Locate the cell with the specified text and output its [X, Y] center coordinate. 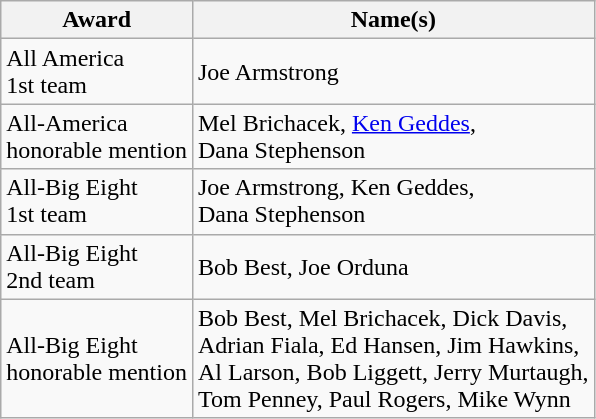
All America1st team [97, 72]
Joe Armstrong [393, 72]
Award [97, 20]
All-Americahonorable mention [97, 136]
Mel Brichacek, Ken Geddes,Dana Stephenson [393, 136]
All-Big Eight2nd team [97, 266]
Name(s) [393, 20]
All-Big Eight1st team [97, 202]
Bob Best, Mel Brichacek, Dick Davis,Adrian Fiala, Ed Hansen, Jim Hawkins,Al Larson, Bob Liggett, Jerry Murtaugh,Tom Penney, Paul Rogers, Mike Wynn [393, 358]
Bob Best, Joe Orduna [393, 266]
Joe Armstrong, Ken Geddes,Dana Stephenson [393, 202]
All-Big Eighthonorable mention [97, 358]
